Output the [X, Y] coordinate of the center of the cell containing the given text.  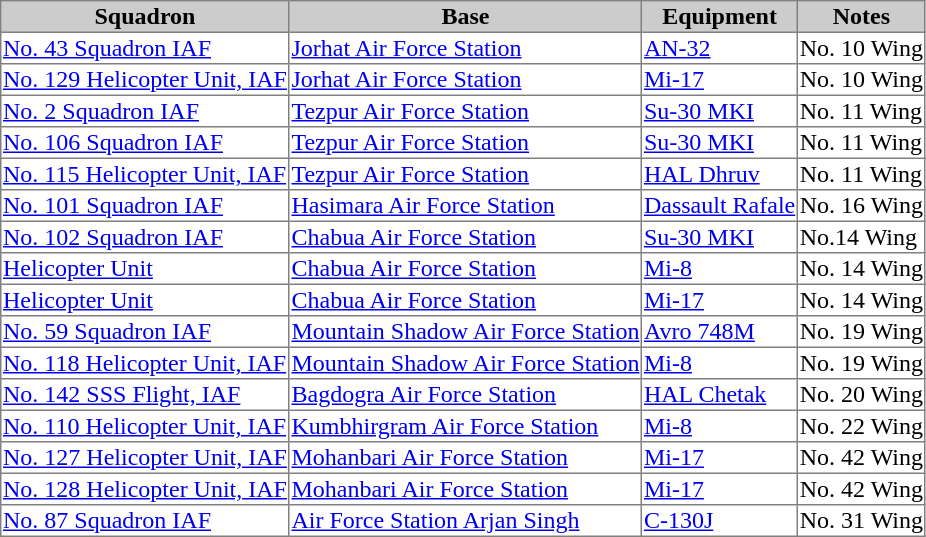
No. 31 Wing [861, 521]
Avro 748M [720, 332]
No. 110 Helicopter Unit, IAF [145, 426]
Air Force Station Arjan Singh [465, 521]
No. 101 Squadron IAF [145, 206]
AN-32 [720, 48]
Hasimara Air Force Station [465, 206]
No. 106 Squadron IAF [145, 143]
Kumbhirgram Air Force Station [465, 426]
No. 129 Helicopter Unit, IAF [145, 80]
No. 59 Squadron IAF [145, 332]
No. 87 Squadron IAF [145, 521]
HAL Chetak [720, 395]
HAL Dhruv [720, 174]
Squadron [145, 17]
Dassault Rafale [720, 206]
Notes [861, 17]
No. 128 Helicopter Unit, IAF [145, 489]
C-130J [720, 521]
No. 20 Wing [861, 395]
No. 102 Squadron IAF [145, 237]
Equipment [720, 17]
No.14 Wing [861, 237]
No. 118 Helicopter Unit, IAF [145, 363]
Base [465, 17]
No. 127 Helicopter Unit, IAF [145, 458]
No. 22 Wing [861, 426]
No. 2 Squadron IAF [145, 111]
No. 43 Squadron IAF [145, 48]
No. 142 SSS Flight, IAF [145, 395]
No. 115 Helicopter Unit, IAF [145, 174]
No. 16 Wing [861, 206]
Bagdogra Air Force Station [465, 395]
